Search for the cell housing the specified text and yield its (x, y) center coordinate. 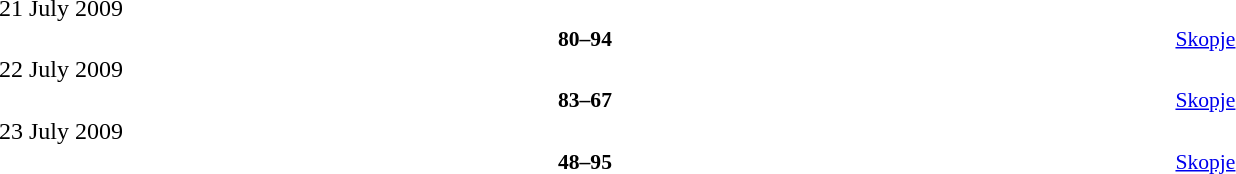
83–67 (584, 100)
80–94 (584, 38)
